Return the [x, y] coordinate for the center point of the cell that contains the specified text.  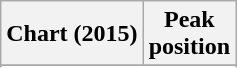
Chart (2015) [72, 34]
Peakposition [189, 34]
